Provide the [X, Y] coordinate of the cell's center where the given text is located.  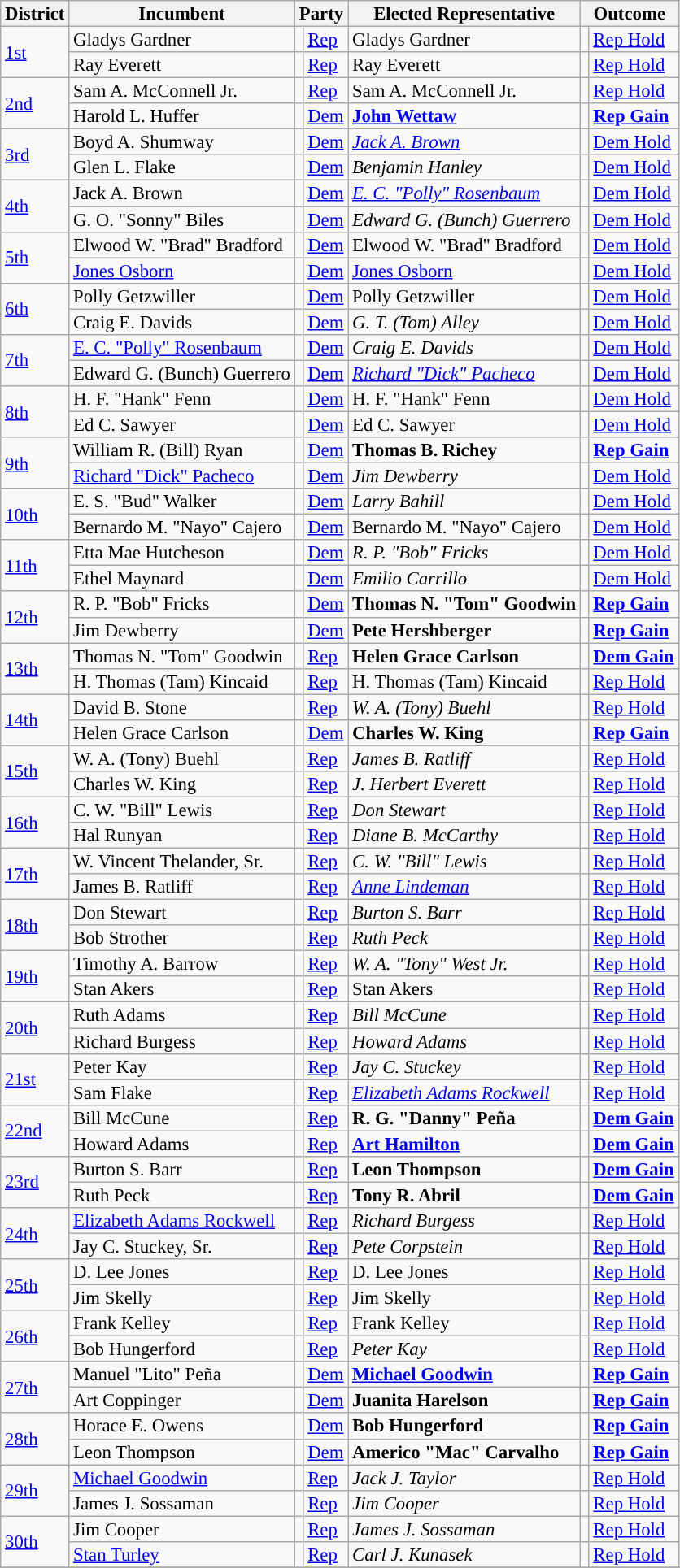
6th [35, 309]
12th [35, 618]
3rd [35, 154]
Timothy A. Barrow [182, 964]
Jay C. Stuckey [464, 1066]
Horace E. Owens [182, 1427]
G. T. (Tom) Alley [464, 322]
30th [35, 1541]
21st [35, 1079]
Elected Representative [464, 14]
5th [35, 257]
Jay C. Stuckey, Sr. [182, 1246]
David B. Stone [182, 707]
Juanita Harelson [464, 1401]
Carl J. Kunasek [464, 1555]
17th [35, 875]
Etta Mae Hutcheson [182, 553]
W. Vincent Thelander, Sr. [182, 862]
Benjamin Hanley [464, 167]
20th [35, 1027]
Glen L. Flake [182, 167]
Boyd A. Shumway [182, 142]
Manuel "Lito" Peña [182, 1375]
26th [35, 1336]
16th [35, 823]
7th [35, 361]
Pete Hershberger [464, 630]
22nd [35, 1130]
R. G. "Danny" Peña [464, 1118]
Party [320, 14]
Emilio Carrillo [464, 579]
J. Herbert Everett [464, 784]
Larry Bahill [464, 502]
Hal Runyan [182, 836]
Tony R. Abril [464, 1195]
8th [35, 411]
Ethel Maynard [182, 579]
2nd [35, 104]
William R. (Bill) Ryan [182, 450]
Ruth Adams [182, 1015]
14th [35, 720]
Jack J. Taylor [464, 1478]
E. S. "Bud" Walker [182, 502]
Art Hamilton [464, 1144]
13th [35, 668]
Stan Turley [182, 1555]
Bob Strother [182, 938]
Diane B. McCarthy [464, 836]
23rd [35, 1182]
Art Coppinger [182, 1401]
28th [35, 1439]
Anne Lindeman [464, 887]
24th [35, 1234]
District [35, 14]
Outcome [630, 14]
John Wettaw [464, 116]
18th [35, 925]
Sam Flake [182, 1092]
11th [35, 566]
Incumbent [182, 14]
W. A. "Tony" West Jr. [464, 964]
G. O. "Sonny" Biles [182, 219]
29th [35, 1491]
Pete Corpstein [464, 1246]
9th [35, 463]
19th [35, 977]
1st [35, 52]
25th [35, 1284]
15th [35, 771]
10th [35, 514]
27th [35, 1387]
Americo "Mac" Carvalho [464, 1452]
Harold L. Huffer [182, 116]
4th [35, 206]
Thomas B. Richey [464, 450]
